Find where the given text appears and provide that cell's center as [X, Y] coordinate. 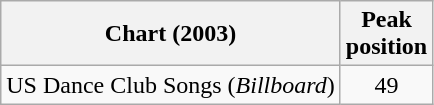
Chart (2003) [171, 34]
Peakposition [386, 34]
US Dance Club Songs (Billboard) [171, 85]
49 [386, 85]
